Output the [X, Y] coordinate of the center of the cell containing the given text.  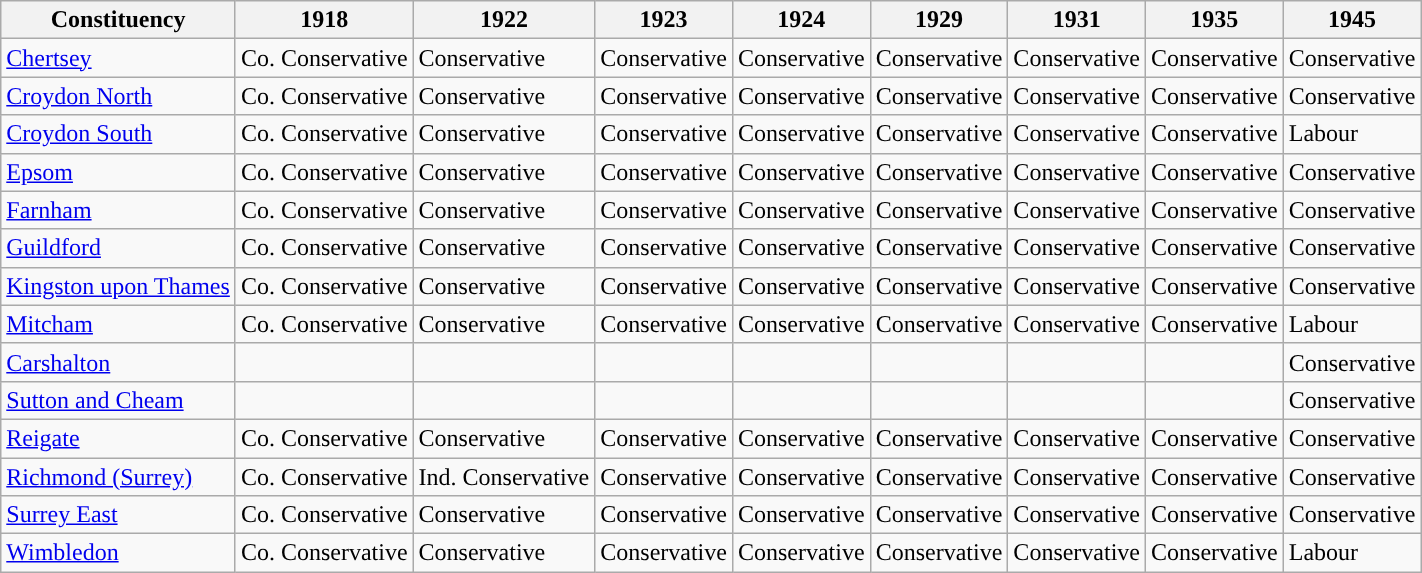
Richmond (Surrey) [118, 477]
Chertsey [118, 58]
1922 [504, 20]
1924 [801, 20]
1945 [1352, 20]
Carshalton [118, 362]
Croydon North [118, 96]
Surrey East [118, 515]
Farnham [118, 210]
Constituency [118, 20]
Croydon South [118, 134]
1929 [939, 20]
Guildford [118, 248]
1931 [1077, 20]
Kingston upon Thames [118, 286]
Mitcham [118, 324]
Sutton and Cheam [118, 400]
Epsom [118, 172]
Ind. Conservative [504, 477]
1918 [324, 20]
1923 [664, 20]
Wimbledon [118, 553]
1935 [1215, 20]
Reigate [118, 438]
